Return [x, y] of the center of cell containing provided text 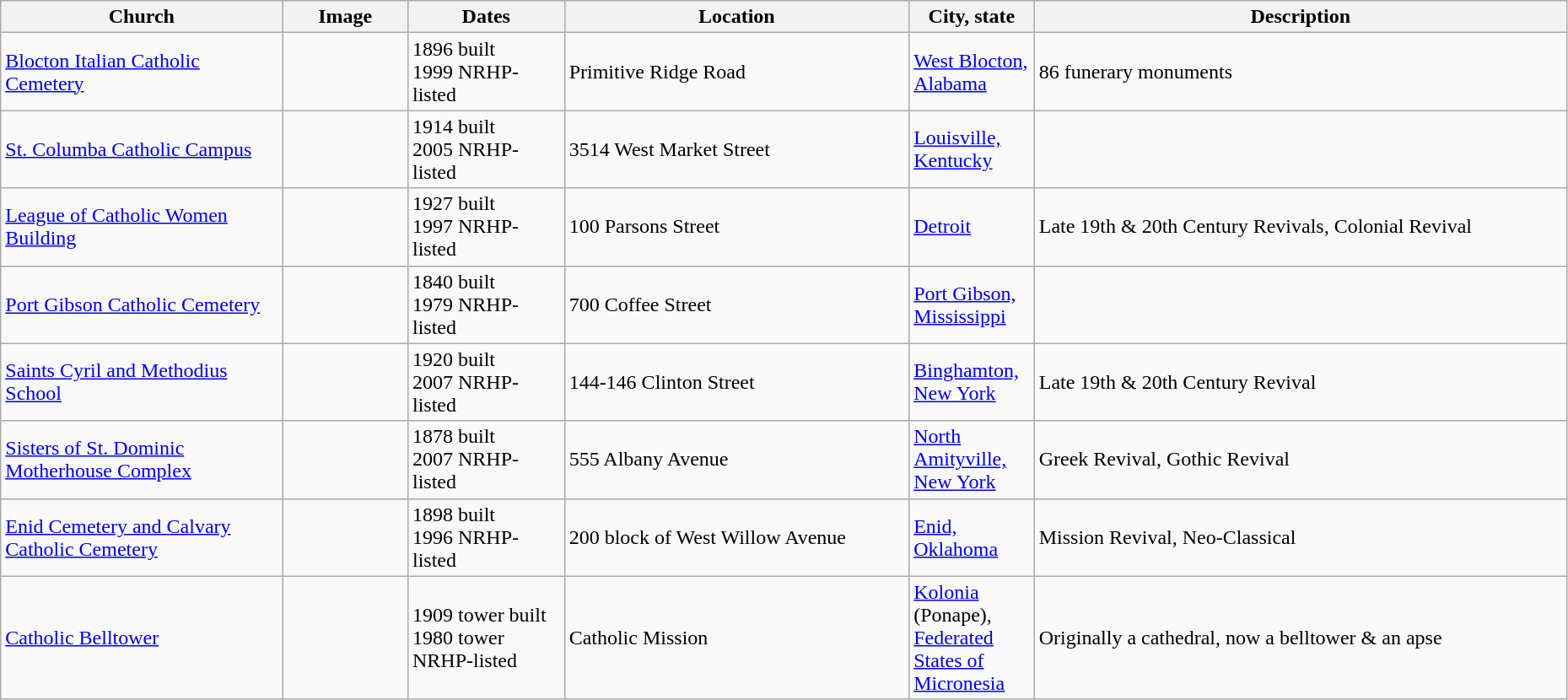
League of Catholic Women Building [142, 227]
86 funerary monuments [1301, 72]
North Amityville, New York [972, 460]
Image [346, 17]
Catholic Belltower [142, 638]
3514 West Market Street [737, 149]
Location [737, 17]
1840 built 1979 NRHP-listed [486, 304]
1927 built1997 NRHP-listed [486, 227]
Port Gibson Catholic Cemetery [142, 304]
144-146 Clinton Street [737, 382]
City, state [972, 17]
Saints Cyril and Methodius School [142, 382]
Originally a cathedral, now a belltower & an apse [1301, 638]
700 Coffee Street [737, 304]
200 block of West Willow Avenue [737, 537]
Primitive Ridge Road [737, 72]
1909 tower built1980 tower NRHP-listed [486, 638]
Port Gibson, Mississippi [972, 304]
Louisville, Kentucky [972, 149]
555 Albany Avenue [737, 460]
Enid, Oklahoma [972, 537]
Greek Revival, Gothic Revival [1301, 460]
Church [142, 17]
1878 built2007 NRHP-listed [486, 460]
Sisters of St. Dominic Motherhouse Complex [142, 460]
100 Parsons Street [737, 227]
Dates [486, 17]
Catholic Mission [737, 638]
Enid Cemetery and Calvary Catholic Cemetery [142, 537]
Blocton Italian Catholic Cemetery [142, 72]
West Blocton, Alabama [972, 72]
St. Columba Catholic Campus [142, 149]
Kolonia (Ponape), Federated States of Micronesia [972, 638]
1920 built2007 NRHP-listed [486, 382]
Binghamton, New York [972, 382]
Late 19th & 20th Century Revival [1301, 382]
1914 built 2005 NRHP-listed [486, 149]
1898 built1996 NRHP-listed [486, 537]
Mission Revival, Neo-Classical [1301, 537]
Late 19th & 20th Century Revivals, Colonial Revival [1301, 227]
Description [1301, 17]
Detroit [972, 227]
1896 built1999 NRHP-listed [486, 72]
